Identify which cell holds the provided text, then report its (x, y) central coordinate. 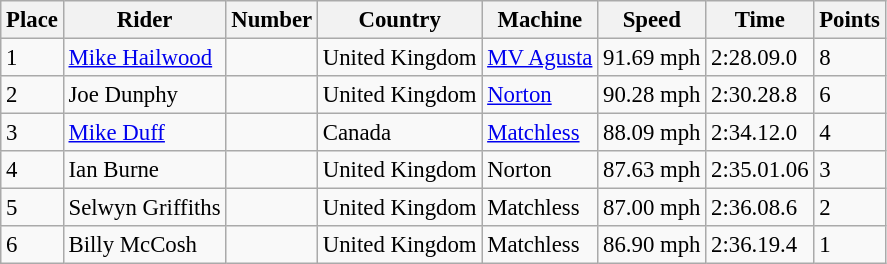
Billy McCosh (144, 245)
5 (32, 208)
86.90 mph (652, 245)
87.00 mph (652, 208)
2:36.08.6 (760, 208)
Speed (652, 20)
2:28.09.0 (760, 58)
Country (399, 20)
Place (32, 20)
Ian Burne (144, 170)
Number (272, 20)
90.28 mph (652, 95)
91.69 mph (652, 58)
Joe Dunphy (144, 95)
2:30.28.8 (760, 95)
Machine (540, 20)
2:34.12.0 (760, 133)
8 (850, 58)
Canada (399, 133)
Mike Duff (144, 133)
2:36.19.4 (760, 245)
Mike Hailwood (144, 58)
Time (760, 20)
MV Agusta (540, 58)
Points (850, 20)
88.09 mph (652, 133)
Selwyn Griffiths (144, 208)
87.63 mph (652, 170)
2:35.01.06 (760, 170)
Rider (144, 20)
